Return (x, y) of the center of cell containing provided text 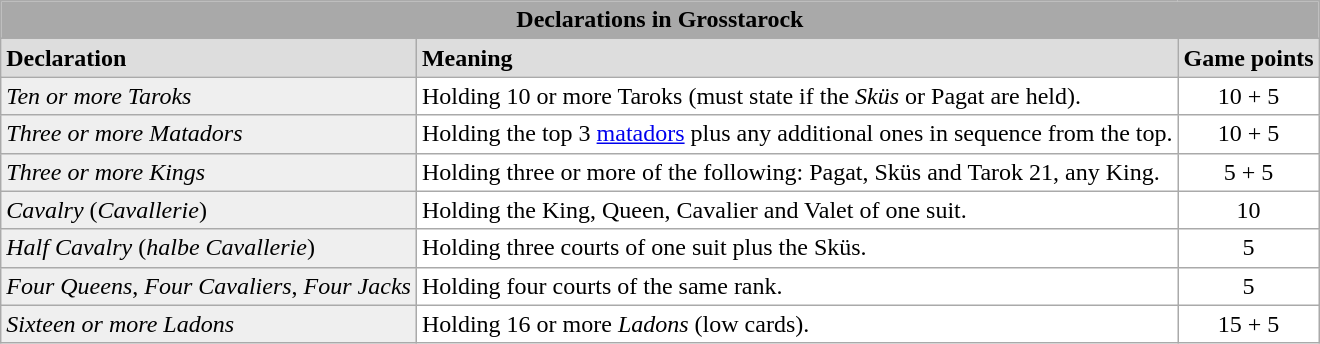
Cavalry (Cavallerie) (209, 210)
Holding 10 or more Taroks (must state if the Sküs or Pagat are held). (797, 96)
Holding three or more of the following: Pagat, Sküs and Tarok 21, any King. (797, 172)
10 (1248, 210)
Meaning (797, 58)
Holding the top 3 matadors plus any additional ones in sequence from the top. (797, 134)
Ten or more Taroks (209, 96)
Holding 16 or more Ladons (low cards). (797, 324)
Half Cavalry (halbe Cavallerie) (209, 248)
Three or more Kings (209, 172)
Holding four courts of the same rank. (797, 286)
Declaration (209, 58)
Holding three courts of one suit plus the Sküs. (797, 248)
Four Queens, Four Cavaliers, Four Jacks (209, 286)
5 + 5 (1248, 172)
15 + 5 (1248, 324)
Game points (1248, 58)
Sixteen or more Ladons (209, 324)
Three or more Matadors (209, 134)
Holding the King, Queen, Cavalier and Valet of one suit. (797, 210)
Declarations in Grosstarock (660, 20)
